For the text-containing cell, return its midpoint in (X, Y) coordinate format. 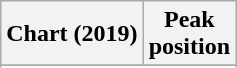
Chart (2019) (72, 34)
Peakposition (189, 34)
